Identify which cell holds the provided text, then report its (x, y) central coordinate. 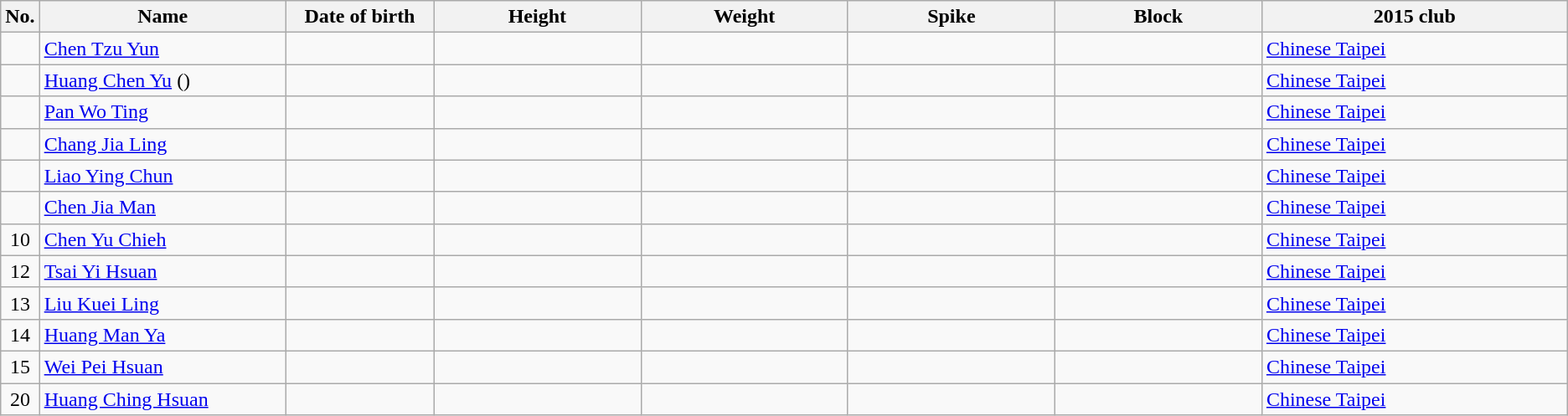
Chen Yu Chieh (162, 239)
10 (20, 239)
Spike (952, 17)
Chen Tzu Yun (162, 49)
Pan Wo Ting (162, 112)
No. (20, 17)
Huang Chen Yu () (162, 80)
Wei Pei Hsuan (162, 367)
13 (20, 303)
Liu Kuei Ling (162, 303)
Tsai Yi Hsuan (162, 271)
2015 club (1414, 17)
12 (20, 271)
15 (20, 367)
20 (20, 399)
Huang Ching Hsuan (162, 399)
Chen Jia Man (162, 208)
Height (538, 17)
Weight (744, 17)
Huang Man Ya (162, 335)
14 (20, 335)
Date of birth (359, 17)
Name (162, 17)
Block (1158, 17)
Liao Ying Chun (162, 176)
Chang Jia Ling (162, 144)
